From the cell containing the given text, extract its center point as [X, Y] coordinate. 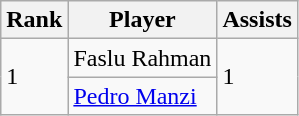
Assists [257, 20]
Faslu Rahman [142, 58]
Player [142, 20]
Rank [34, 20]
Pedro Manzi [142, 96]
